Find where the given text appears and provide that cell's center as [x, y] coordinate. 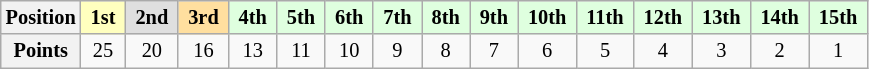
7th [397, 17]
1 [838, 51]
9 [397, 51]
11 [301, 51]
1st [104, 17]
11th [604, 17]
12th [663, 17]
6 [547, 51]
4 [663, 51]
8 [446, 51]
5 [604, 51]
Position [41, 17]
6th [349, 17]
Points [41, 51]
15th [838, 17]
16 [203, 51]
20 [152, 51]
25 [104, 51]
7 [494, 51]
4th [253, 17]
5th [301, 17]
8th [446, 17]
14th [779, 17]
10 [349, 51]
9th [494, 17]
13 [253, 51]
13th [721, 17]
2 [779, 51]
10th [547, 17]
3rd [203, 17]
2nd [152, 17]
3 [721, 51]
